For the text-containing cell, return its midpoint in [X, Y] coordinate format. 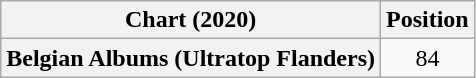
Position [428, 20]
Belgian Albums (Ultratop Flanders) [191, 58]
Chart (2020) [191, 20]
84 [428, 58]
